Locate the cell with the specified text and output its (x, y) center coordinate. 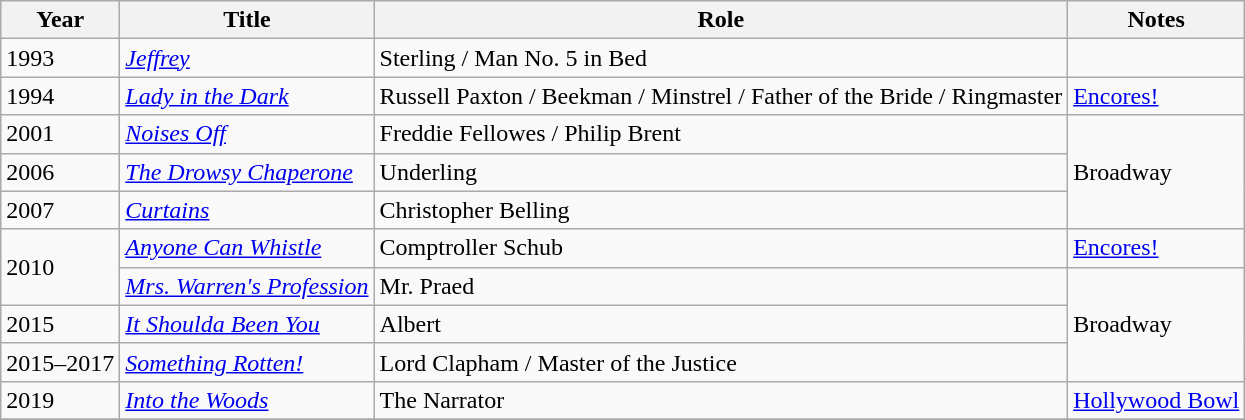
2015–2017 (60, 362)
Jeffrey (247, 58)
2001 (60, 134)
Mrs. Warren's Profession (247, 286)
Year (60, 20)
2010 (60, 267)
Hollywood Bowl (1156, 400)
Sterling / Man No. 5 in Bed (721, 58)
Comptroller Schub (721, 248)
Freddie Fellowes / Philip Brent (721, 134)
Mr. Praed (721, 286)
The Drowsy Chaperone (247, 172)
Russell Paxton / Beekman / Minstrel / Father of the Bride / Ringmaster (721, 96)
Underling (721, 172)
Notes (1156, 20)
Something Rotten! (247, 362)
Role (721, 20)
Albert (721, 324)
Christopher Belling (721, 210)
The Narrator (721, 400)
2007 (60, 210)
1994 (60, 96)
Lord Clapham / Master of the Justice (721, 362)
Anyone Can Whistle (247, 248)
Noises Off (247, 134)
2015 (60, 324)
2019 (60, 400)
Curtains (247, 210)
Lady in the Dark (247, 96)
It Shoulda Been You (247, 324)
Title (247, 20)
2006 (60, 172)
Into the Woods (247, 400)
1993 (60, 58)
